Scan for the cell matching the given text and deliver its [x, y] coordinate at center. 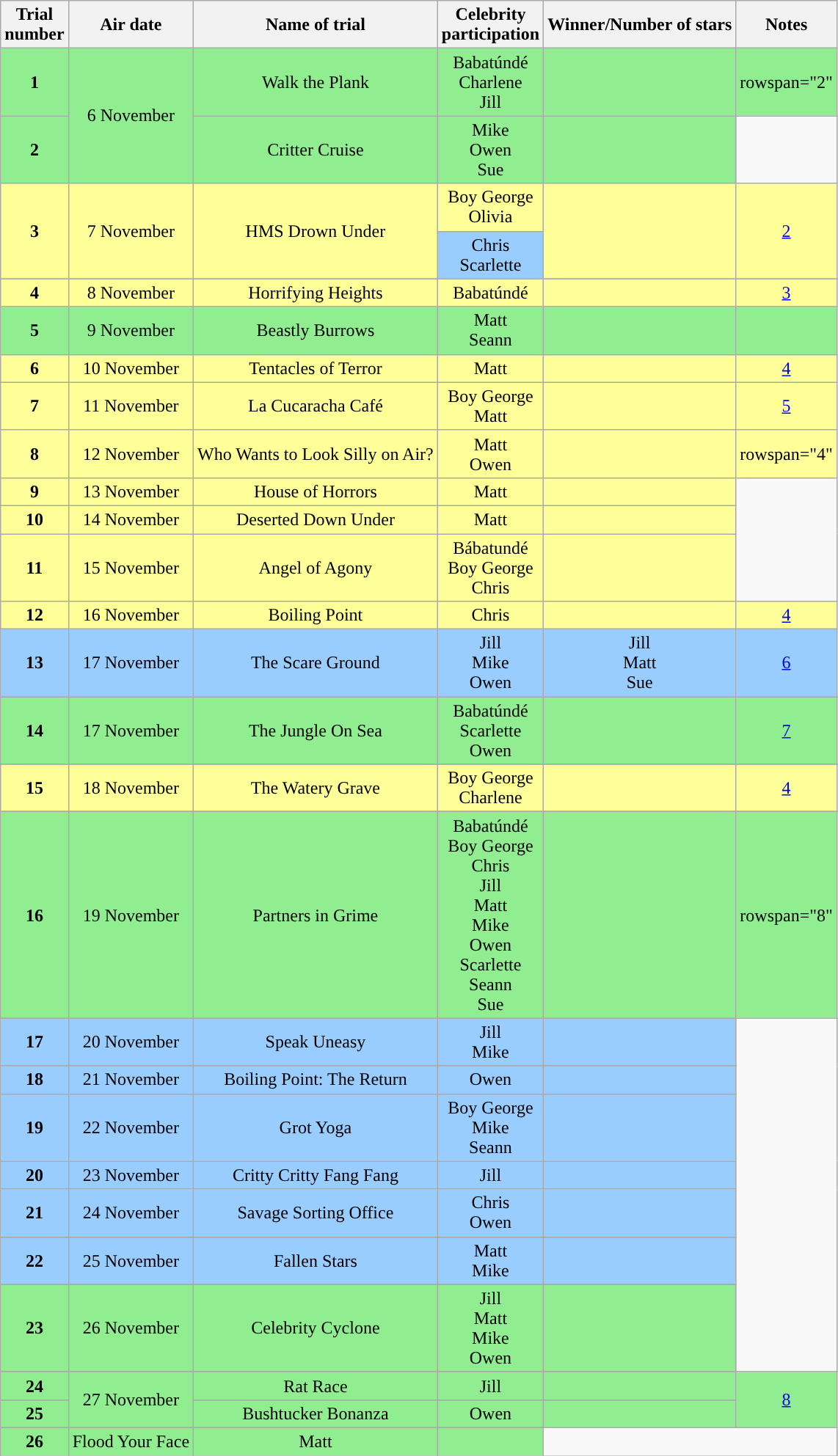
Walk the Plank [316, 82]
rowspan="4" [787, 453]
Beastly Burrows [316, 330]
MikeOwenSue [490, 150]
Speak Uneasy [316, 1042]
12 [34, 615]
24 November [131, 1213]
22 [34, 1260]
6 November [131, 116]
Babatúndé Boy George Chris Jill MattMike Owen Scarlette Seann Sue [490, 915]
23 November [131, 1175]
25 November [131, 1260]
JillMikeOwen [490, 663]
Boy GeorgeMatt [490, 406]
22 November [131, 1127]
Flood Your Face [131, 1441]
24 [34, 1386]
Notes [787, 25]
18 November [131, 788]
11 [34, 568]
Angel of Agony [316, 568]
20 November [131, 1042]
Horrifying Heights [316, 293]
Boy GeorgeMikeSeann [490, 1127]
Chris [490, 615]
La Cucaracha Café [316, 406]
14 November [131, 519]
Air date [131, 25]
25 [34, 1413]
ChrisOwen [490, 1213]
16 November [131, 615]
Tentacles of Terror [316, 368]
14 [34, 731]
House of Horrors [316, 491]
ChrisScarlette [490, 255]
9 [34, 491]
The Scare Ground [316, 663]
16 [34, 915]
Celebrity Cyclone [316, 1328]
12 November [131, 453]
Boy George Charlene [490, 788]
JillMike [490, 1042]
9 November [131, 330]
Critty Critty Fang Fang [316, 1175]
Celebrityparticipation [490, 25]
Babatúndé [490, 293]
10 November [131, 368]
Name of trial [316, 25]
Partners in Grime [316, 915]
15 November [131, 568]
HMS Drown Under [316, 231]
MattSeann [490, 330]
7 November [131, 231]
21 November [131, 1080]
Boy GeorgeOlivia [490, 207]
26 [34, 1441]
19 November [131, 915]
8 November [131, 293]
17 [34, 1042]
20 [34, 1175]
10 [34, 519]
18 [34, 1080]
15 [34, 788]
Rat Race [316, 1386]
Grot Yoga [316, 1127]
Winner/Number of stars [640, 25]
19 [34, 1127]
Bushtucker Bonanza [316, 1413]
Savage Sorting Office [316, 1213]
21 [34, 1213]
13 [34, 663]
Critter Cruise [316, 150]
Deserted Down Under [316, 519]
Boiling Point: The Return [316, 1080]
11 November [131, 406]
The Watery Grave [316, 788]
Boiling Point [316, 615]
27 November [131, 1400]
Trialnumber [34, 25]
MattMike [490, 1260]
Who Wants to Look Silly on Air? [316, 453]
BábatundéBoy GeorgeChris [490, 568]
MattOwen [490, 453]
26 November [131, 1328]
The Jungle On Sea [316, 731]
BabatúndéCharleneJill [490, 82]
13 November [131, 491]
BabatúndéScarletteOwen [490, 731]
JillMattMikeOwen [490, 1328]
Fallen Stars [316, 1260]
23 [34, 1328]
rowspan="8" [787, 915]
JillMattSue [640, 663]
rowspan="2" [787, 82]
1 [34, 82]
